Output the [X, Y] coordinate of the center of the cell containing the given text.  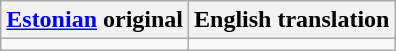
English translation [292, 20]
Estonian original [95, 20]
